For the text-containing cell, return its midpoint in [X, Y] coordinate format. 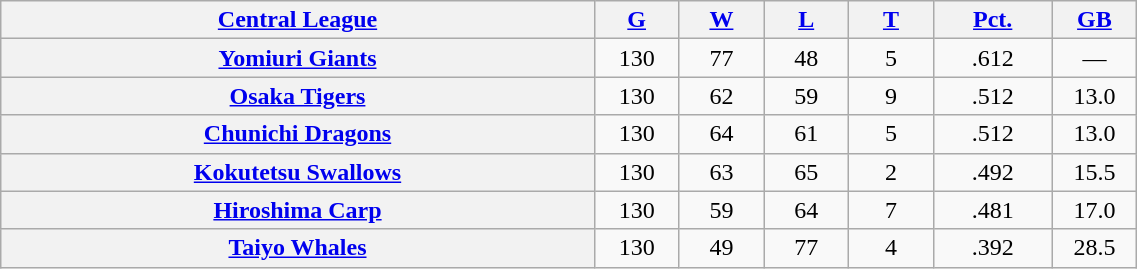
15.5 [1094, 172]
17.0 [1094, 210]
Hiroshima Carp [298, 210]
28.5 [1094, 248]
Osaka Tigers [298, 96]
.612 [992, 58]
65 [806, 172]
L [806, 20]
4 [892, 248]
— [1094, 58]
Central League [298, 20]
2 [892, 172]
49 [722, 248]
.392 [992, 248]
62 [722, 96]
7 [892, 210]
T [892, 20]
63 [722, 172]
Taiyo Whales [298, 248]
Chunichi Dragons [298, 134]
W [722, 20]
61 [806, 134]
9 [892, 96]
48 [806, 58]
Yomiuri Giants [298, 58]
Kokutetsu Swallows [298, 172]
.481 [992, 210]
Pct. [992, 20]
G [636, 20]
GB [1094, 20]
.492 [992, 172]
